Detect which cell encompasses the target text, then output its [x, y] center coordinate. 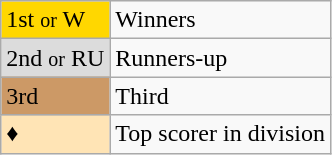
1st or W [56, 20]
Top scorer in division [220, 134]
Runners-up [220, 58]
3rd [56, 96]
Winners [220, 20]
♦ [56, 134]
Third [220, 96]
2nd or RU [56, 58]
